Identify which cell holds the provided text, then report its [x, y] central coordinate. 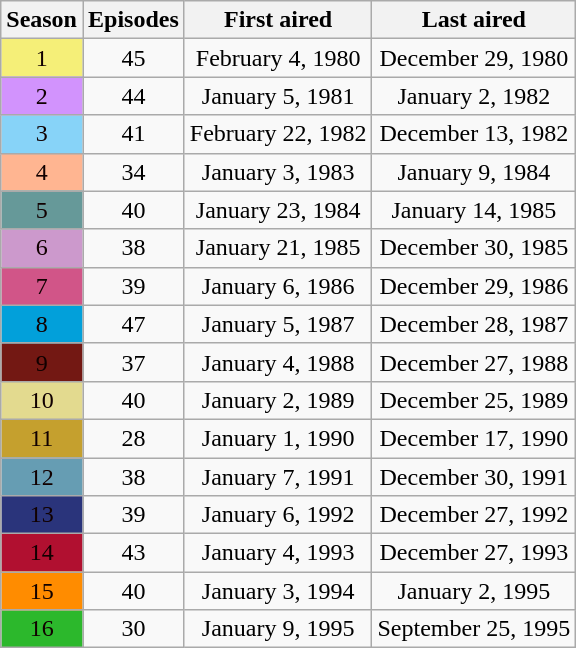
December 29, 1986 [474, 286]
December 30, 1985 [474, 248]
1 [42, 58]
January 23, 1984 [278, 210]
13 [42, 515]
January 1, 1990 [278, 438]
4 [42, 172]
February 22, 1982 [278, 134]
January 3, 1983 [278, 172]
December 30, 1991 [474, 477]
7 [42, 286]
January 3, 1994 [278, 591]
44 [133, 96]
45 [133, 58]
January 14, 1985 [474, 210]
34 [133, 172]
January 9, 1995 [278, 629]
January 2, 1982 [474, 96]
5 [42, 210]
Last aired [474, 20]
January 6, 1992 [278, 515]
43 [133, 553]
41 [133, 134]
September 25, 1995 [474, 629]
December 28, 1987 [474, 324]
January 4, 1993 [278, 553]
December 29, 1980 [474, 58]
December 27, 1992 [474, 515]
16 [42, 629]
January 7, 1991 [278, 477]
December 13, 1982 [474, 134]
January 2, 1989 [278, 400]
14 [42, 553]
11 [42, 438]
First aired [278, 20]
December 25, 1989 [474, 400]
January 5, 1981 [278, 96]
37 [133, 362]
December 17, 1990 [474, 438]
December 27, 1993 [474, 553]
28 [133, 438]
Season [42, 20]
February 4, 1980 [278, 58]
30 [133, 629]
2 [42, 96]
8 [42, 324]
15 [42, 591]
3 [42, 134]
47 [133, 324]
10 [42, 400]
January 21, 1985 [278, 248]
January 4, 1988 [278, 362]
January 6, 1986 [278, 286]
January 9, 1984 [474, 172]
6 [42, 248]
December 27, 1988 [474, 362]
9 [42, 362]
January 2, 1995 [474, 591]
12 [42, 477]
Episodes [133, 20]
January 5, 1987 [278, 324]
